Extract the (X, Y) coordinate from the center of the cell holding the provided text.  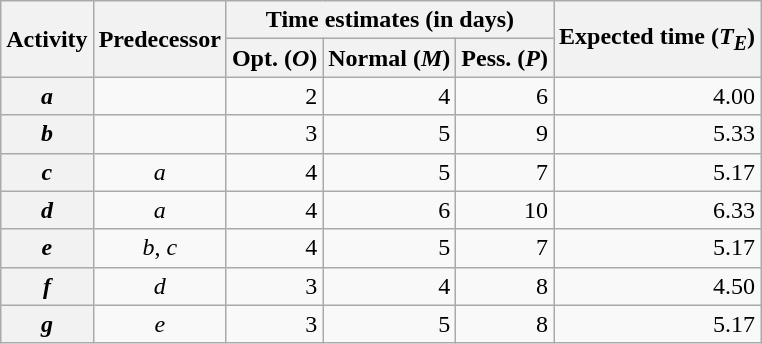
4.00 (658, 96)
6.33 (658, 210)
g (47, 324)
10 (505, 210)
Time estimates (in days) (390, 20)
4.50 (658, 286)
Expected time (TE) (658, 39)
b (47, 134)
9 (505, 134)
Normal (M) (390, 58)
5.33 (658, 134)
Pess. (P) (505, 58)
Opt. (O) (274, 58)
c (47, 172)
2 (274, 96)
Predecessor (160, 39)
f (47, 286)
b, c (160, 248)
Activity (47, 39)
